Provide the (x, y) coordinate of the cell's center where the given text is located.  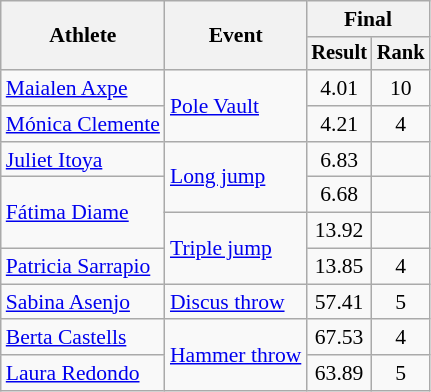
Long jump (236, 178)
4.01 (339, 88)
Discus throw (236, 302)
Maialen Axpe (83, 88)
67.53 (339, 338)
6.68 (339, 195)
13.92 (339, 231)
Fátima Diame (83, 212)
10 (401, 88)
Triple jump (236, 248)
Mónica Clemente (83, 124)
Result (339, 54)
Berta Castells (83, 338)
Event (236, 36)
13.85 (339, 267)
Hammer throw (236, 356)
Patricia Sarrapio (83, 267)
Laura Redondo (83, 373)
4.21 (339, 124)
6.83 (339, 160)
Athlete (83, 36)
63.89 (339, 373)
Rank (401, 54)
Sabina Asenjo (83, 302)
Pole Vault (236, 106)
Juliet Itoya (83, 160)
57.41 (339, 302)
Final (368, 19)
